For the text-containing cell, return its midpoint in (X, Y) coordinate format. 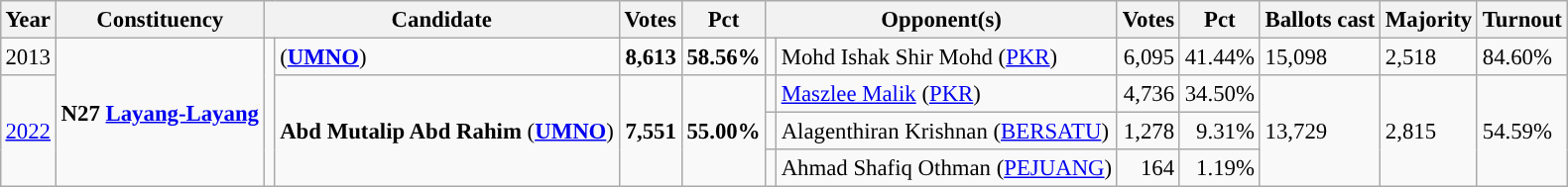
Ballots cast (1319, 20)
1,278 (1148, 132)
Majority (1429, 20)
8,613 (651, 56)
164 (1148, 168)
6,095 (1148, 56)
N27 Layang-Layang (160, 112)
7,551 (651, 131)
9.31% (1220, 132)
Turnout (1521, 20)
Candidate (441, 20)
84.60% (1521, 56)
Year (28, 20)
58.56% (724, 56)
(UMNO) (446, 56)
2,518 (1429, 56)
34.50% (1220, 94)
2022 (28, 131)
Opponent(s) (942, 20)
2,815 (1429, 131)
Abd Mutalip Abd Rahim (UMNO) (446, 131)
Maszlee Malik (PKR) (946, 94)
1.19% (1220, 168)
15,098 (1319, 56)
54.59% (1521, 131)
13,729 (1319, 131)
Mohd Ishak Shir Mohd (PKR) (946, 56)
Alagenthiran Krishnan (BERSATU) (946, 132)
2013 (28, 56)
41.44% (1220, 56)
Constituency (160, 20)
Ahmad Shafiq Othman (PEJUANG) (946, 168)
55.00% (724, 131)
4,736 (1148, 94)
